Detect which cell encompasses the target text, then output its (x, y) center coordinate. 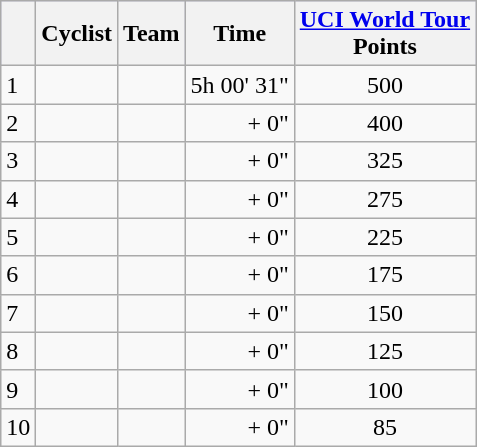
Team (152, 34)
1 (18, 85)
150 (384, 313)
325 (384, 161)
175 (384, 275)
85 (384, 427)
4 (18, 199)
5h 00' 31" (240, 85)
275 (384, 199)
3 (18, 161)
225 (384, 237)
10 (18, 427)
UCI World TourPoints (384, 34)
Cyclist (77, 34)
500 (384, 85)
7 (18, 313)
2 (18, 123)
125 (384, 351)
8 (18, 351)
9 (18, 389)
100 (384, 389)
5 (18, 237)
6 (18, 275)
Time (240, 34)
400 (384, 123)
